Determine the (X, Y) coordinate at the center of the cell enclosing the given text.  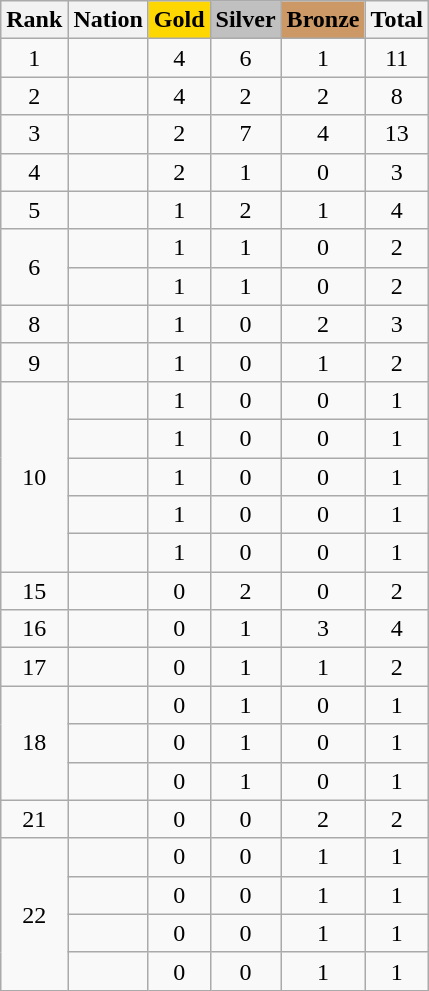
16 (34, 629)
9 (34, 362)
17 (34, 667)
5 (34, 210)
22 (34, 914)
Nation (108, 20)
Gold (179, 20)
13 (397, 134)
10 (34, 476)
Silver (246, 20)
Bronze (323, 20)
7 (246, 134)
Total (397, 20)
11 (397, 58)
Rank (34, 20)
15 (34, 591)
21 (34, 819)
18 (34, 743)
